Locate the cell with the specified text and output its (x, y) center coordinate. 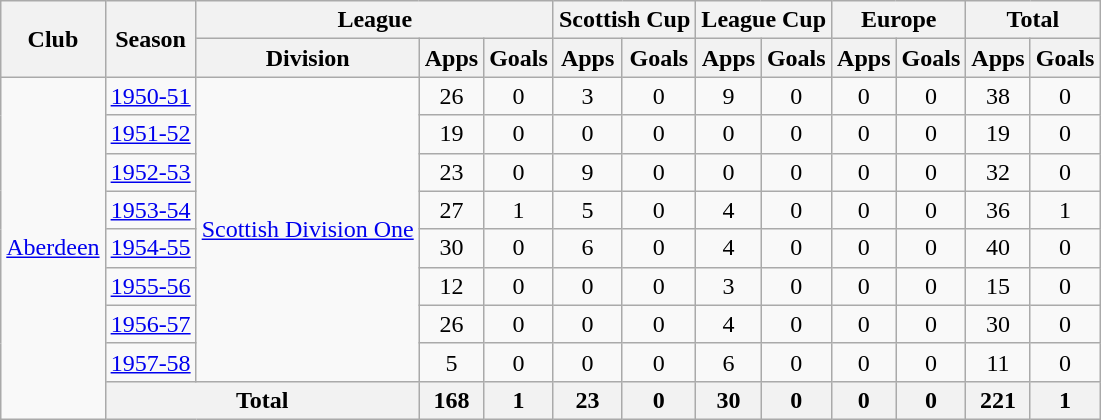
1954-55 (150, 248)
11 (998, 362)
Aberdeen (53, 248)
1951-52 (150, 134)
1956-57 (150, 324)
Europe (899, 20)
36 (998, 210)
Division (308, 58)
League Cup (764, 20)
12 (451, 286)
League (374, 20)
221 (998, 400)
1953-54 (150, 210)
Scottish Division One (308, 229)
15 (998, 286)
Club (53, 39)
1955-56 (150, 286)
1957-58 (150, 362)
1952-53 (150, 172)
Scottish Cup (624, 20)
168 (451, 400)
38 (998, 96)
40 (998, 248)
32 (998, 172)
1950-51 (150, 96)
27 (451, 210)
Season (150, 39)
